Extract the [X, Y] coordinate from the center of the cell holding the provided text.  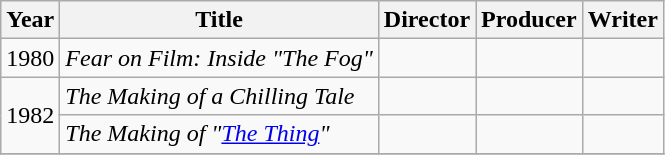
Title [220, 20]
Director [426, 20]
1982 [30, 115]
Producer [530, 20]
Year [30, 20]
1980 [30, 58]
The Making of a Chilling Tale [220, 96]
Fear on Film: Inside "The Fog" [220, 58]
Writer [622, 20]
The Making of "The Thing" [220, 134]
